Search for the cell housing the specified text and yield its (x, y) center coordinate. 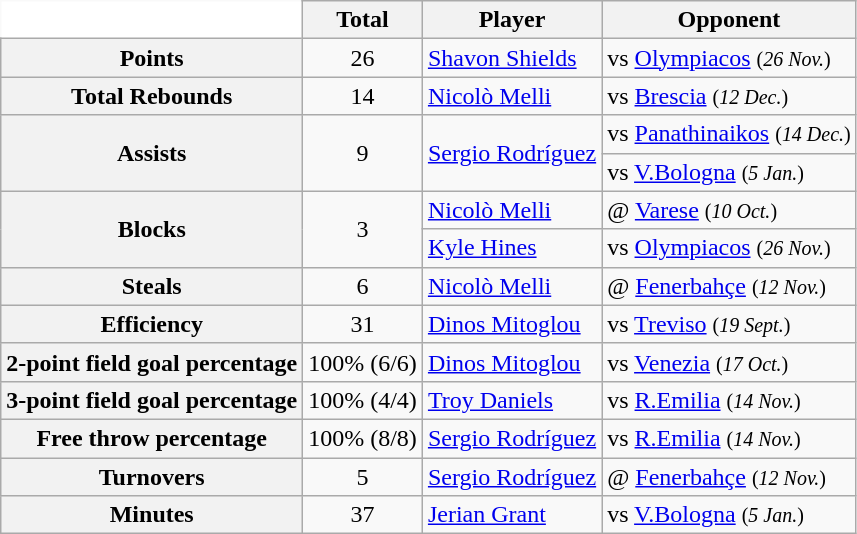
37 (363, 515)
2-point field goal percentage (152, 362)
Player (512, 20)
vs Panathinaikos (14 Dec.) (730, 134)
6 (363, 286)
Total (363, 20)
Blocks (152, 229)
vs Treviso (19 Sept.) (730, 324)
vs Venezia (17 Oct.) (730, 362)
3-point field goal percentage (152, 400)
14 (363, 96)
100% (6/6) (363, 362)
26 (363, 58)
9 (363, 153)
Free throw percentage (152, 438)
100% (8/8) (363, 438)
5 (363, 477)
Minutes (152, 515)
Total Rebounds (152, 96)
Troy Daniels (512, 400)
31 (363, 324)
100% (4/4) (363, 400)
Opponent (730, 20)
Turnovers (152, 477)
@ Varese (10 Oct.) (730, 210)
Assists (152, 153)
Efficiency (152, 324)
Steals (152, 286)
Points (152, 58)
3 (363, 229)
Jerian Grant (512, 515)
Shavon Shields (512, 58)
vs Brescia (12 Dec.) (730, 96)
Kyle Hines (512, 248)
